Return the (X, Y) coordinate for the center point of the cell that contains the specified text.  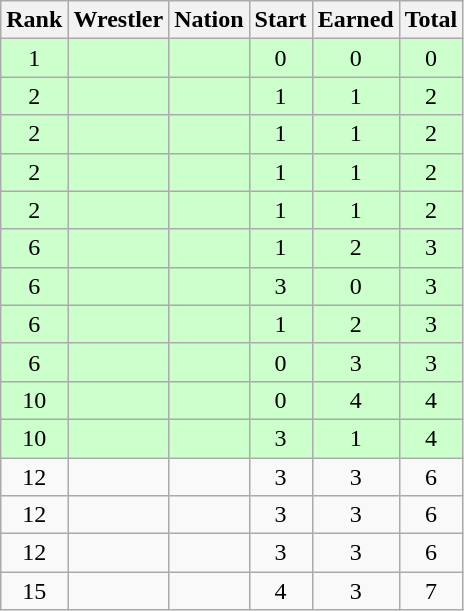
Start (280, 20)
Total (431, 20)
15 (34, 591)
Rank (34, 20)
7 (431, 591)
Earned (356, 20)
Wrestler (118, 20)
Nation (209, 20)
